Identify which cell holds the provided text, then report its [X, Y] central coordinate. 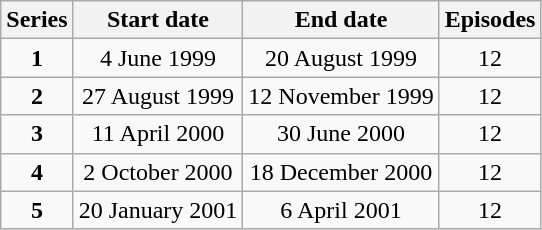
2 [37, 96]
11 April 2000 [158, 134]
Start date [158, 20]
End date [341, 20]
4 June 1999 [158, 58]
18 December 2000 [341, 172]
20 January 2001 [158, 210]
12 November 1999 [341, 96]
2 October 2000 [158, 172]
30 June 2000 [341, 134]
5 [37, 210]
Episodes [490, 20]
27 August 1999 [158, 96]
3 [37, 134]
Series [37, 20]
6 April 2001 [341, 210]
20 August 1999 [341, 58]
4 [37, 172]
1 [37, 58]
